Scan for the cell matching the given text and deliver its [x, y] coordinate at center. 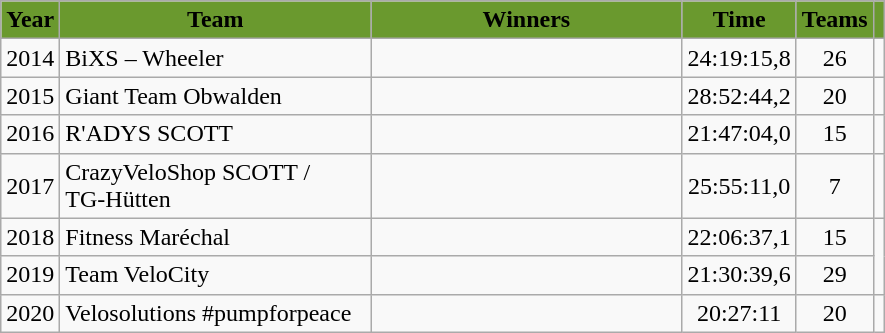
R'ADYS SCOTT [216, 134]
21:47:04,0 [739, 134]
Teams [834, 20]
Winners [526, 20]
2015 [30, 96]
BiXS – Wheeler [216, 58]
2014 [30, 58]
29 [834, 275]
21:30:39,6 [739, 275]
Time [739, 20]
24:19:15,8 [739, 58]
Year [30, 20]
2019 [30, 275]
7 [834, 186]
28:52:44,2 [739, 96]
26 [834, 58]
Velosolutions #pumpforpeace [216, 313]
2016 [30, 134]
20:27:11 [739, 313]
CrazyVeloShop SCOTT /TG-Hütten [216, 186]
22:06:37,1 [739, 237]
Team VeloCity [216, 275]
Team [216, 20]
2017 [30, 186]
Giant Team Obwalden [216, 96]
25:55:11,0 [739, 186]
Fitness Maréchal [216, 237]
2018 [30, 237]
2020 [30, 313]
